From the cell containing the given text, extract its center point as [x, y] coordinate. 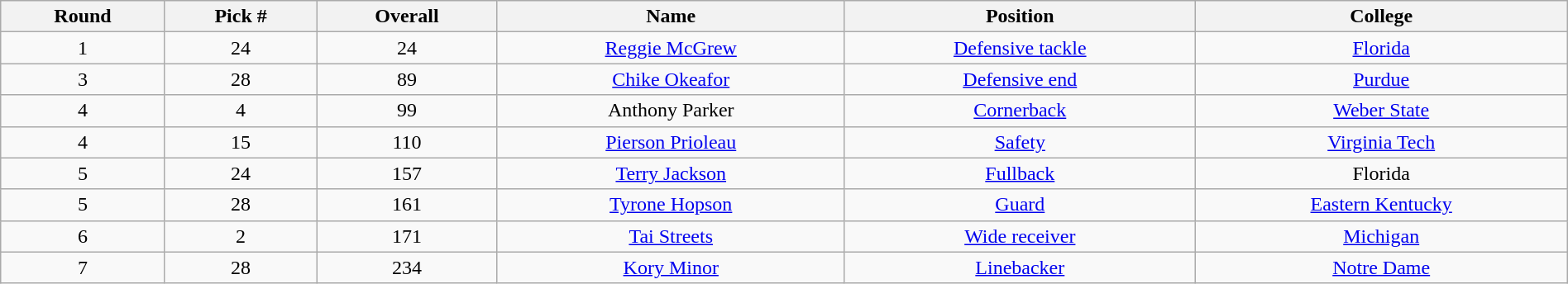
College [1381, 17]
Name [671, 17]
99 [407, 111]
Chike Okeafor [671, 79]
Tyrone Hopson [671, 205]
157 [407, 173]
Tai Streets [671, 236]
Defensive tackle [1020, 48]
6 [83, 236]
Position [1020, 17]
7 [83, 267]
Weber State [1381, 111]
1 [83, 48]
89 [407, 79]
Kory Minor [671, 267]
Virginia Tech [1381, 142]
Wide receiver [1020, 236]
Linebacker [1020, 267]
Purdue [1381, 79]
15 [241, 142]
Terry Jackson [671, 173]
Guard [1020, 205]
Defensive end [1020, 79]
110 [407, 142]
Safety [1020, 142]
Cornerback [1020, 111]
Anthony Parker [671, 111]
Overall [407, 17]
Pierson Prioleau [671, 142]
Reggie McGrew [671, 48]
2 [241, 236]
Pick # [241, 17]
Notre Dame [1381, 267]
Round [83, 17]
Fullback [1020, 173]
3 [83, 79]
Eastern Kentucky [1381, 205]
Michigan [1381, 236]
171 [407, 236]
234 [407, 267]
161 [407, 205]
